Detect which cell encompasses the target text, then output its (X, Y) center coordinate. 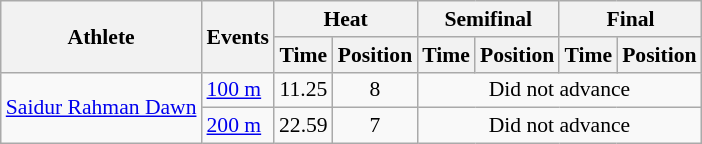
Final (630, 19)
Events (238, 36)
Saidur Rahman Dawn (102, 108)
8 (375, 90)
100 m (238, 90)
Semifinal (488, 19)
22.59 (304, 126)
11.25 (304, 90)
200 m (238, 126)
Athlete (102, 36)
Heat (346, 19)
7 (375, 126)
